Capture the cell that displays the provided text and extract its (X, Y) central coordinate. 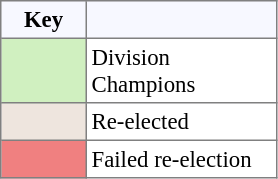
Failed re-election (181, 159)
Key (44, 20)
Re-elected (181, 122)
Division Champions (181, 70)
